Capture the cell that displays the provided text and extract its (x, y) central coordinate. 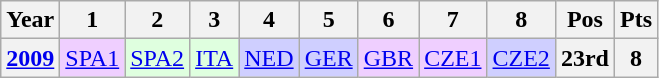
ITA (214, 58)
5 (328, 20)
SPA2 (158, 58)
Pts (636, 20)
2 (158, 20)
CZE1 (453, 58)
2009 (30, 58)
GER (328, 58)
7 (453, 20)
GBR (388, 58)
SPA1 (92, 58)
4 (269, 20)
CZE2 (521, 58)
6 (388, 20)
3 (214, 20)
NED (269, 58)
1 (92, 20)
Pos (584, 20)
23rd (584, 58)
Year (30, 20)
